For the text-containing cell, return its midpoint in (x, y) coordinate format. 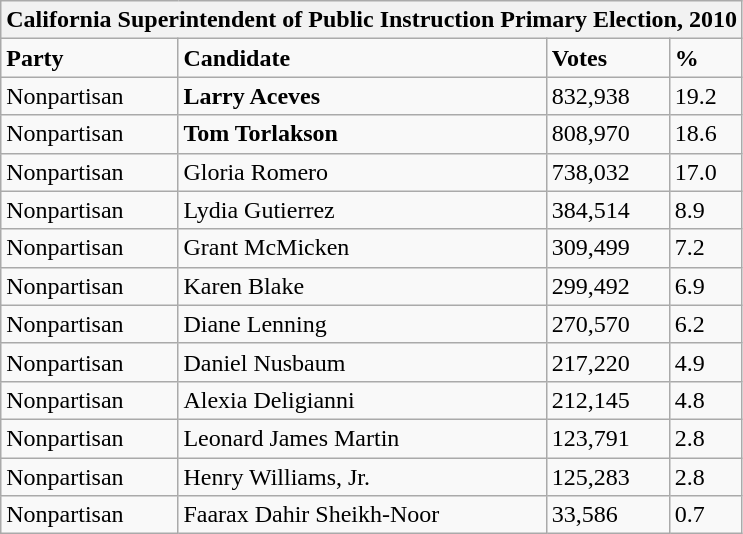
7.2 (706, 248)
299,492 (608, 286)
123,791 (608, 438)
384,514 (608, 210)
Votes (608, 58)
California Superintendent of Public Instruction Primary Election, 2010 (372, 20)
6.2 (706, 324)
Gloria Romero (362, 172)
Lydia Gutierrez (362, 210)
8.9 (706, 210)
33,586 (608, 515)
Larry Aceves (362, 96)
4.8 (706, 400)
Grant McMicken (362, 248)
Henry Williams, Jr. (362, 477)
Candidate (362, 58)
6.9 (706, 286)
309,499 (608, 248)
% (706, 58)
0.7 (706, 515)
Diane Lenning (362, 324)
808,970 (608, 134)
Faarax Dahir Sheikh-Noor (362, 515)
125,283 (608, 477)
19.2 (706, 96)
738,032 (608, 172)
Leonard James Martin (362, 438)
270,570 (608, 324)
Alexia Deligianni (362, 400)
Karen Blake (362, 286)
4.9 (706, 362)
Tom Torlakson (362, 134)
212,145 (608, 400)
Daniel Nusbaum (362, 362)
Party (90, 58)
217,220 (608, 362)
18.6 (706, 134)
832,938 (608, 96)
17.0 (706, 172)
